For the text-containing cell, return its midpoint in (x, y) coordinate format. 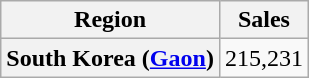
Sales (264, 20)
Region (110, 20)
South Korea (Gaon) (110, 58)
215,231 (264, 58)
